From the cell containing the given text, extract its center point as (x, y) coordinate. 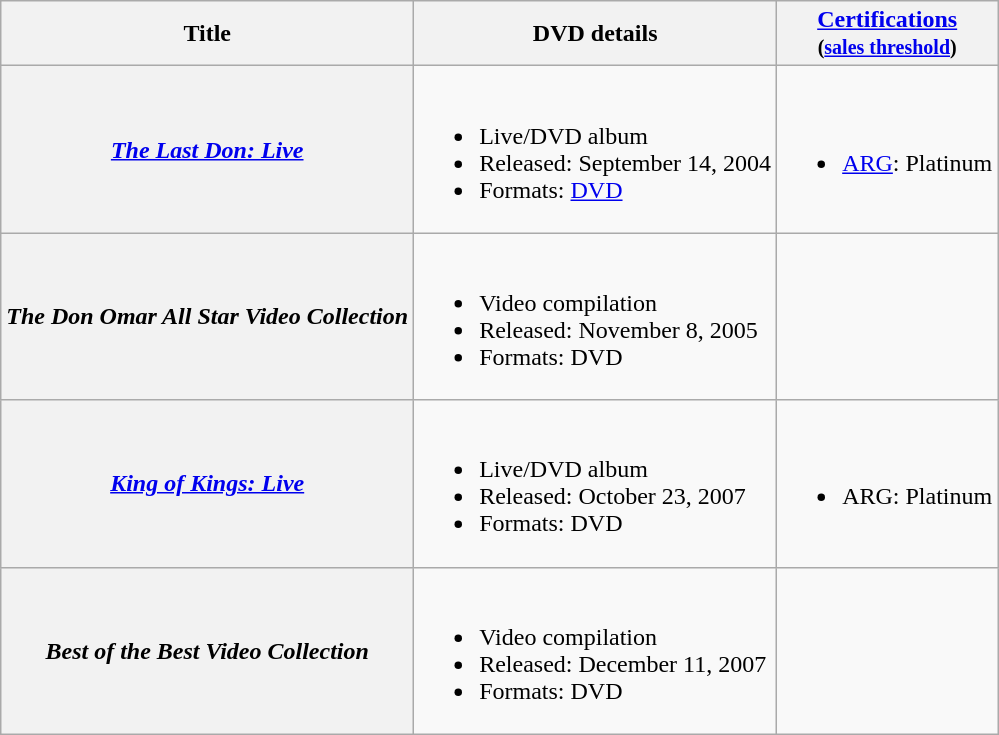
King of Kings: Live (208, 484)
DVD details (596, 34)
Video compilationReleased: November 8, 2005Formats: DVD (596, 316)
Live/DVD albumReleased: September 14, 2004Formats: DVD (596, 150)
The Last Don: Live (208, 150)
Best of the Best Video Collection (208, 650)
Title (208, 34)
Video compilationReleased: December 11, 2007Formats: DVD (596, 650)
Live/DVD albumReleased: October 23, 2007Formats: DVD (596, 484)
Certifications(sales threshold) (888, 34)
The Don Omar All Star Video Collection (208, 316)
